Detect which cell encompasses the target text, then output its (x, y) center coordinate. 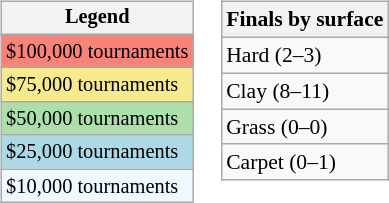
Grass (0–0) (304, 127)
$50,000 tournaments (97, 119)
$25,000 tournaments (97, 152)
Hard (2–3) (304, 55)
$10,000 tournaments (97, 186)
Finals by surface (304, 20)
Legend (97, 18)
Carpet (0–1) (304, 162)
$75,000 tournaments (97, 85)
Clay (8–11) (304, 91)
$100,000 tournaments (97, 51)
